Scan for the cell matching the given text and deliver its [x, y] coordinate at center. 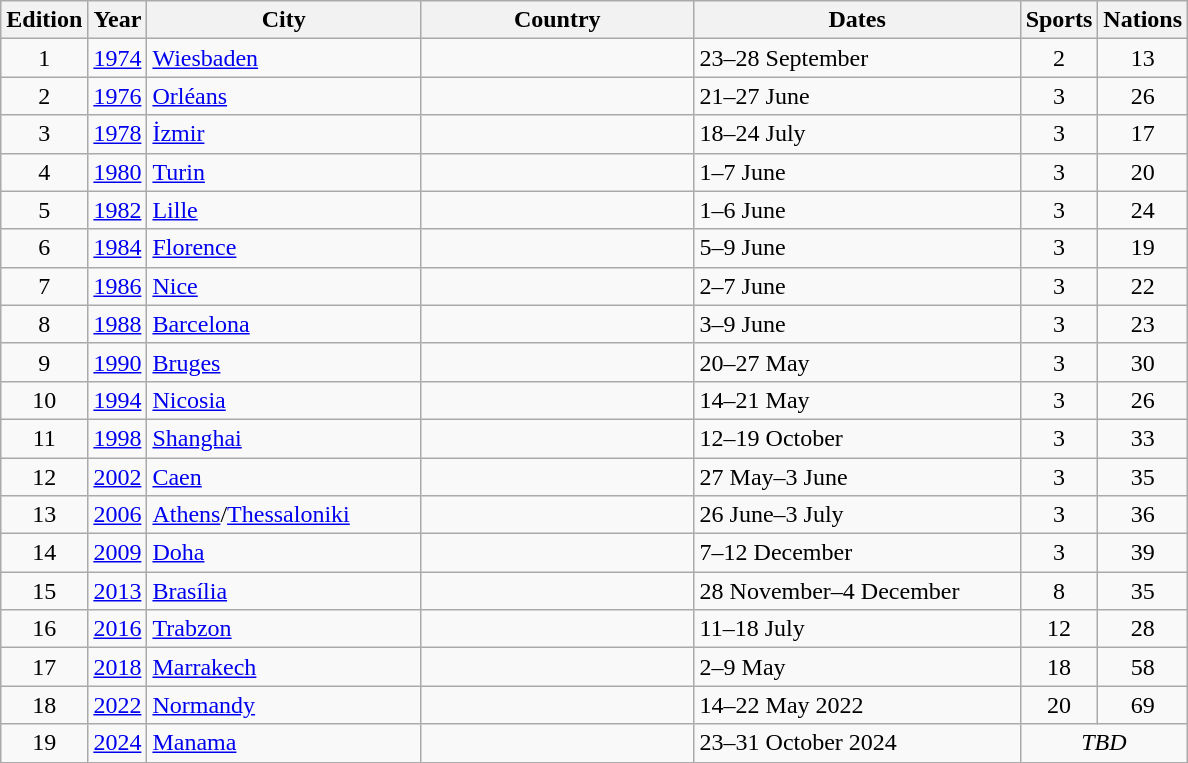
Normandy [284, 705]
1980 [118, 172]
1976 [118, 96]
2013 [118, 591]
7 [44, 286]
3–9 June [857, 324]
16 [44, 629]
Doha [284, 553]
2018 [118, 667]
2009 [118, 553]
4 [44, 172]
Nice [284, 286]
5 [44, 210]
İzmir [284, 134]
2002 [118, 477]
1–6 June [857, 210]
20–27 May [857, 362]
14 [44, 553]
14–21 May [857, 400]
Bruges [284, 362]
1984 [118, 248]
Dates [857, 20]
1982 [118, 210]
1986 [118, 286]
Caen [284, 477]
27 May–3 June [857, 477]
21–27 June [857, 96]
28 [1143, 629]
1988 [118, 324]
28 November–4 December [857, 591]
11–18 July [857, 629]
30 [1143, 362]
Barcelona [284, 324]
10 [44, 400]
14–22 May 2022 [857, 705]
TBD [1104, 743]
33 [1143, 438]
23 [1143, 324]
26 June–3 July [857, 515]
Brasília [284, 591]
Edition [44, 20]
18–24 July [857, 134]
Trabzon [284, 629]
1974 [118, 58]
Nicosia [284, 400]
1994 [118, 400]
7–12 December [857, 553]
23–31 October 2024 [857, 743]
9 [44, 362]
Lille [284, 210]
24 [1143, 210]
23–28 September [857, 58]
2–9 May [857, 667]
2024 [118, 743]
Country [557, 20]
36 [1143, 515]
Florence [284, 248]
2–7 June [857, 286]
39 [1143, 553]
Wiesbaden [284, 58]
2022 [118, 705]
1 [44, 58]
City [284, 20]
12–19 October [857, 438]
1990 [118, 362]
2006 [118, 515]
1978 [118, 134]
58 [1143, 667]
6 [44, 248]
Year [118, 20]
11 [44, 438]
Shanghai [284, 438]
Orléans [284, 96]
Manama [284, 743]
Athens/Thessaloniki [284, 515]
1–7 June [857, 172]
5–9 June [857, 248]
22 [1143, 286]
1998 [118, 438]
Nations [1143, 20]
Turin [284, 172]
69 [1143, 705]
Sports [1059, 20]
15 [44, 591]
2016 [118, 629]
Marrakech [284, 667]
